Determine the [x, y] coordinate at the center of the cell enclosing the given text.  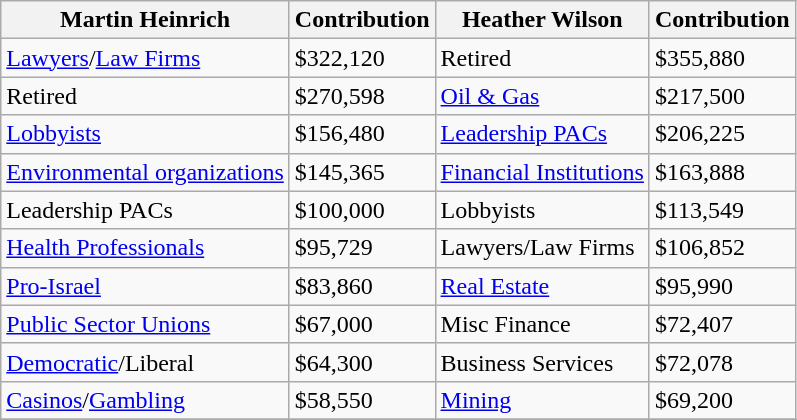
$113,549 [722, 210]
Heather Wilson [542, 20]
$100,000 [362, 210]
Pro-Israel [146, 286]
Martin Heinrich [146, 20]
Democratic/Liberal [146, 362]
Real Estate [542, 286]
$83,860 [362, 286]
Health Professionals [146, 248]
$163,888 [722, 172]
Misc Finance [542, 324]
$270,598 [362, 96]
Casinos/Gambling [146, 400]
$206,225 [722, 134]
$217,500 [722, 96]
$322,120 [362, 58]
$67,000 [362, 324]
Oil & Gas [542, 96]
Environmental organizations [146, 172]
Public Sector Unions [146, 324]
$95,990 [722, 286]
$106,852 [722, 248]
$72,078 [722, 362]
Business Services [542, 362]
$95,729 [362, 248]
Mining [542, 400]
$58,550 [362, 400]
$355,880 [722, 58]
$69,200 [722, 400]
$64,300 [362, 362]
$72,407 [722, 324]
$156,480 [362, 134]
$145,365 [362, 172]
Financial Institutions [542, 172]
